For the text-containing cell, return its midpoint in (x, y) coordinate format. 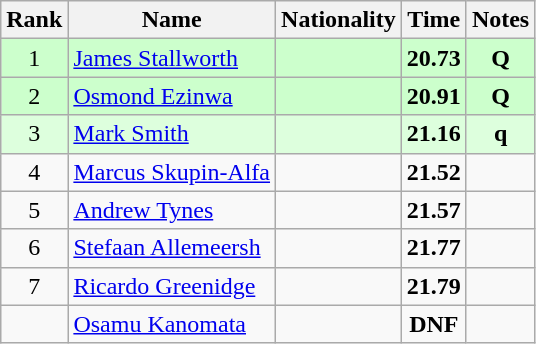
7 (34, 286)
DNF (434, 324)
4 (34, 172)
Time (434, 20)
2 (34, 96)
Notes (500, 20)
6 (34, 248)
q (500, 134)
Mark Smith (172, 134)
Marcus Skupin-Alfa (172, 172)
Andrew Tynes (172, 210)
3 (34, 134)
5 (34, 210)
Nationality (339, 20)
Osamu Kanomata (172, 324)
James Stallworth (172, 58)
21.16 (434, 134)
20.91 (434, 96)
20.73 (434, 58)
21.77 (434, 248)
Stefaan Allemeersh (172, 248)
Name (172, 20)
Ricardo Greenidge (172, 286)
1 (34, 58)
21.52 (434, 172)
21.79 (434, 286)
Rank (34, 20)
Osmond Ezinwa (172, 96)
21.57 (434, 210)
